Return the [X, Y] coordinate for the center point of the cell that contains the specified text.  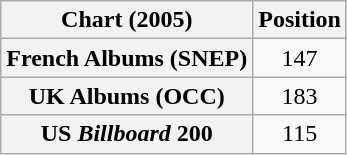
183 [300, 96]
French Albums (SNEP) [127, 58]
Chart (2005) [127, 20]
115 [300, 134]
147 [300, 58]
US Billboard 200 [127, 134]
UK Albums (OCC) [127, 96]
Position [300, 20]
